For the text-containing cell, return its midpoint in [X, Y] coordinate format. 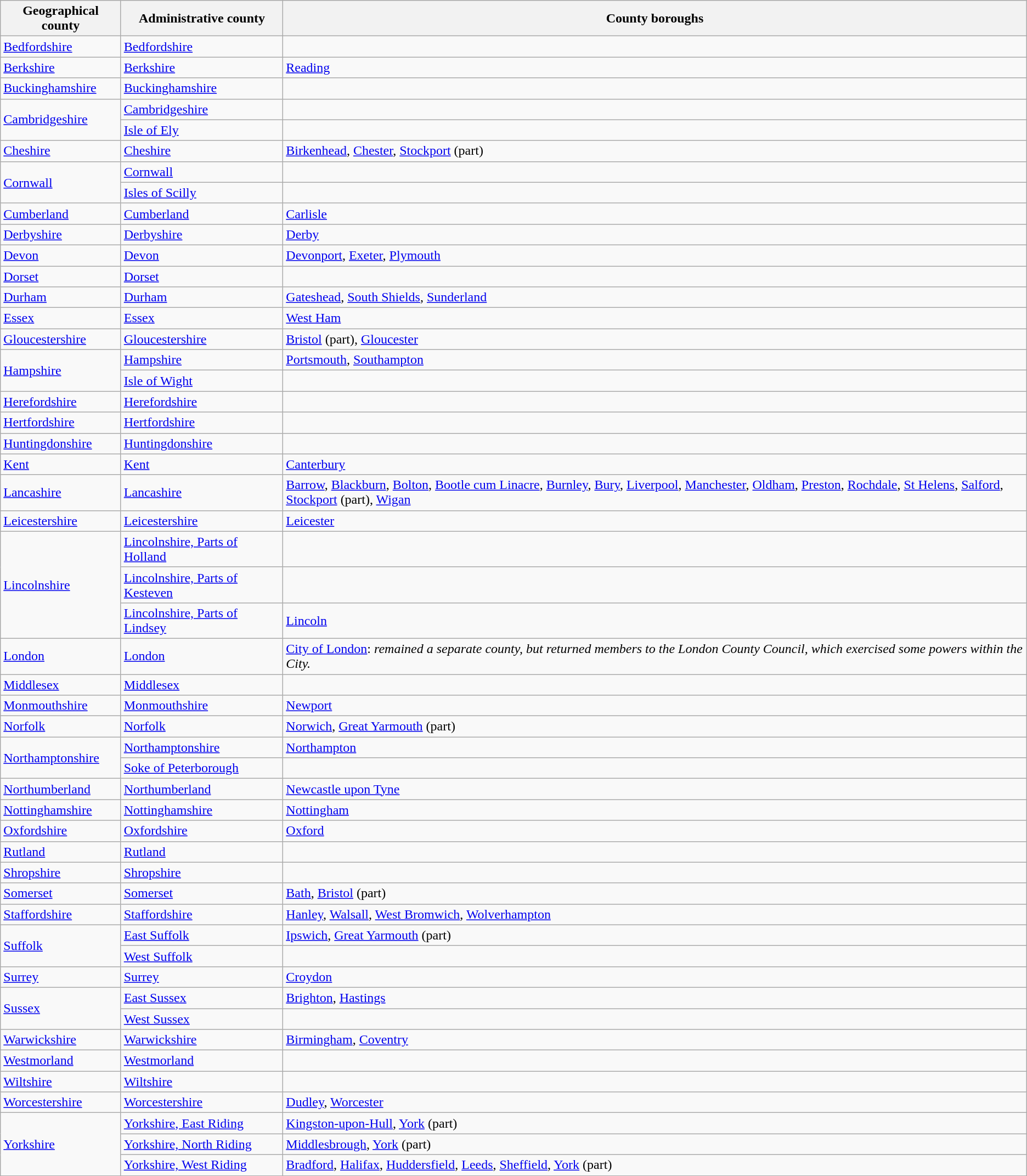
Yorkshire, North Riding [202, 1144]
Kingston-upon-Hull, York (part) [655, 1123]
Middlesbrough, York (part) [655, 1144]
Birmingham, Coventry [655, 1040]
West Ham [655, 318]
Isle of Ely [202, 130]
Bristol (part), Gloucester [655, 339]
Newport [655, 706]
Lincolnshire, Parts of Lindsey [202, 620]
Leicester [655, 521]
Norwich, Great Yarmouth (part) [655, 727]
Hanley, Walsall, West Bromwich, Wolverhampton [655, 914]
Soke of Peterborough [202, 768]
Yorkshire, West Riding [202, 1165]
Bath, Bristol (part) [655, 893]
Geographical county [60, 19]
Yorkshire [60, 1144]
Lincolnshire, Parts of Kesteven [202, 585]
Dudley, Worcester [655, 1102]
Devonport, Exeter, Plymouth [655, 255]
East Sussex [202, 998]
Sussex [60, 1008]
Isles of Scilly [202, 193]
City of London: remained a separate county, but returned members to the London County Council, which exercised some powers within the City. [655, 656]
Derby [655, 234]
Bradford, Halifax, Huddersfield, Leeds, Sheffield, York (part) [655, 1165]
Gateshead, South Shields, Sunderland [655, 297]
Brighton, Hastings [655, 998]
Nottingham [655, 810]
Lincolnshire [60, 585]
Croydon [655, 977]
East Suffolk [202, 935]
Lincolnshire, Parts of Holland [202, 549]
Oxford [655, 831]
Canterbury [655, 464]
Ipswich, Great Yarmouth (part) [655, 935]
Birkenhead, Chester, Stockport (part) [655, 151]
Portsmouth, Southampton [655, 360]
Newcastle upon Tyne [655, 789]
Northampton [655, 747]
Isle of Wight [202, 381]
West Sussex [202, 1019]
Yorkshire, East Riding [202, 1123]
West Suffolk [202, 956]
Reading [655, 67]
Carlisle [655, 213]
Administrative county [202, 19]
County boroughs [655, 19]
Suffolk [60, 946]
Lincoln [655, 620]
